Search for the cell housing the specified text and yield its [X, Y] center coordinate. 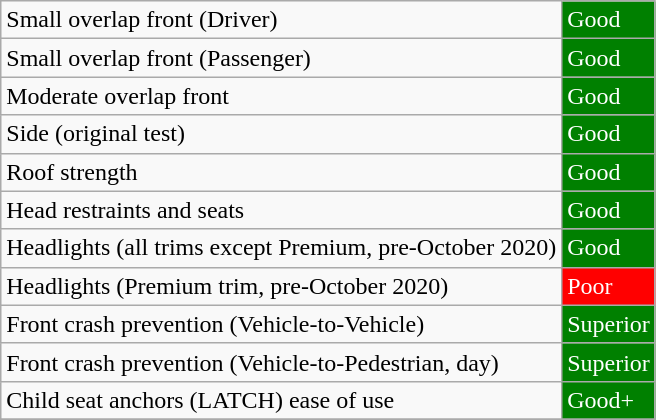
Side (original test) [282, 134]
Good+ [609, 400]
Headlights (Premium trim, pre-October 2020) [282, 286]
Poor [609, 286]
Headlights (all trims except Premium, pre-October 2020) [282, 248]
Front crash prevention (Vehicle-to-Vehicle) [282, 324]
Moderate overlap front [282, 96]
Small overlap front (Driver) [282, 20]
Child seat anchors (LATCH) ease of use [282, 400]
Roof strength [282, 172]
Small overlap front (Passenger) [282, 58]
Front crash prevention (Vehicle-to-Pedestrian, day) [282, 362]
Head restraints and seats [282, 210]
